For the text-containing cell, return its midpoint in [x, y] coordinate format. 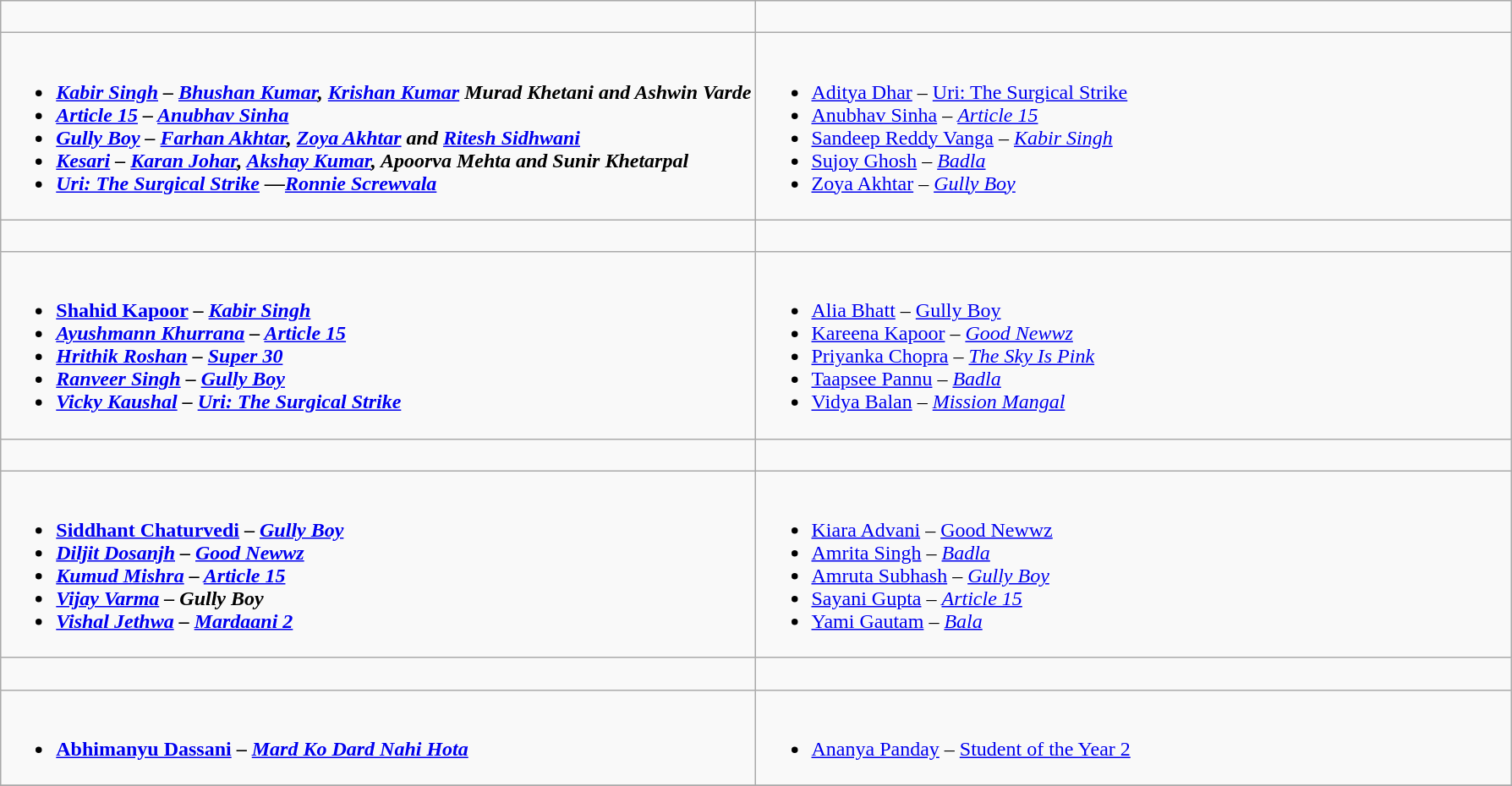
Aditya Dhar – Uri: The Surgical StrikeAnubhav Sinha – Article 15Sandeep Reddy Vanga – Kabir SinghSujoy Ghosh – BadlaZoya Akhtar – Gully Boy [1133, 127]
Ananya Panday – Student of the Year 2 [1133, 737]
Siddhant Chaturvedi – Gully BoyDiljit Dosanjh – Good NewwzKumud Mishra – Article 15Vijay Varma – Gully BoyVishal Jethwa – Mardaani 2 [379, 565]
Shahid Kapoor – Kabir SinghAyushmann Khurrana – Article 15Hrithik Roshan – Super 30Ranveer Singh – Gully BoyVicky Kaushal – Uri: The Surgical Strike [379, 345]
Alia Bhatt – Gully BoyKareena Kapoor – Good NewwzPriyanka Chopra – The Sky Is PinkTaapsee Pannu – BadlaVidya Balan – Mission Mangal [1133, 345]
Kiara Advani – Good NewwzAmrita Singh – BadlaAmruta Subhash – Gully BoySayani Gupta – Article 15Yami Gautam – Bala [1133, 565]
Abhimanyu Dassani – Mard Ko Dard Nahi Hota [379, 737]
